Extract the (x, y) coordinate from the center of the cell holding the provided text.  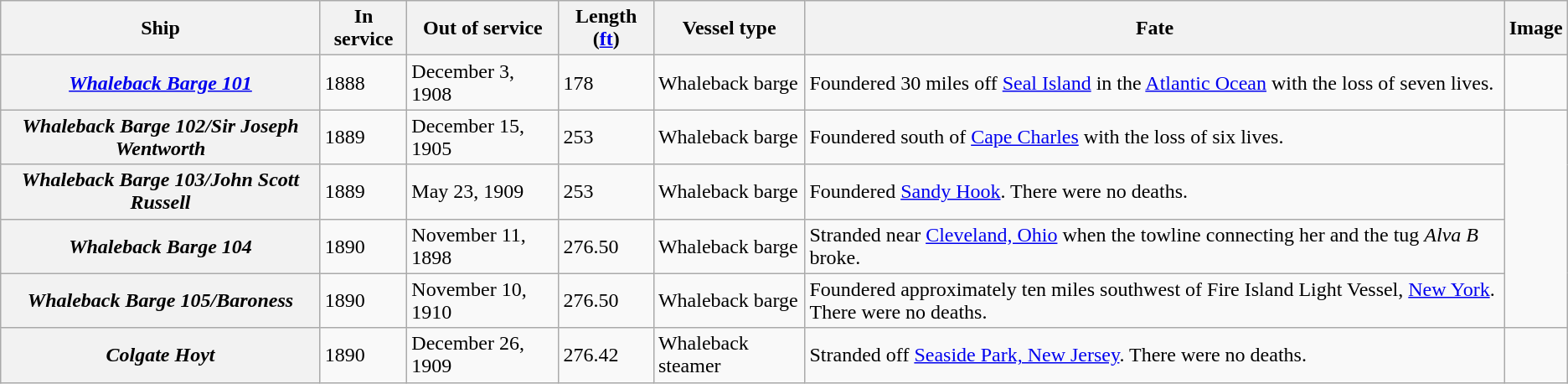
Image (1536, 29)
Foundered south of Cape Charles with the loss of six lives. (1154, 138)
December 3, 1908 (482, 82)
1888 (364, 82)
Foundered approximately ten miles southwest of Fire Island Light Vessel, New York. There were no deaths. (1154, 300)
December 26, 1909 (482, 355)
Stranded near Cleveland, Ohio when the towline connecting her and the tug Alva B broke. (1154, 246)
Whaleback Barge 103/John Scott Russell (161, 191)
December 15, 1905 (482, 138)
In service (364, 29)
May 23, 1909 (482, 191)
Whaleback steamer (729, 355)
276.42 (606, 355)
Out of service (482, 29)
November 11, 1898 (482, 246)
178 (606, 82)
Fate (1154, 29)
Stranded off Seaside Park, New Jersey. There were no deaths. (1154, 355)
Whaleback Barge 104 (161, 246)
Colgate Hoyt (161, 355)
Whaleback Barge 102/Sir Joseph Wentworth (161, 138)
Vessel type (729, 29)
Length (ft) (606, 29)
Whaleback Barge 101 (161, 82)
Foundered 30 miles off Seal Island in the Atlantic Ocean with the loss of seven lives. (1154, 82)
Foundered Sandy Hook. There were no deaths. (1154, 191)
November 10, 1910 (482, 300)
Whaleback Barge 105/Baroness (161, 300)
Ship (161, 29)
